Extract the (x, y) coordinate from the center of the cell holding the provided text.  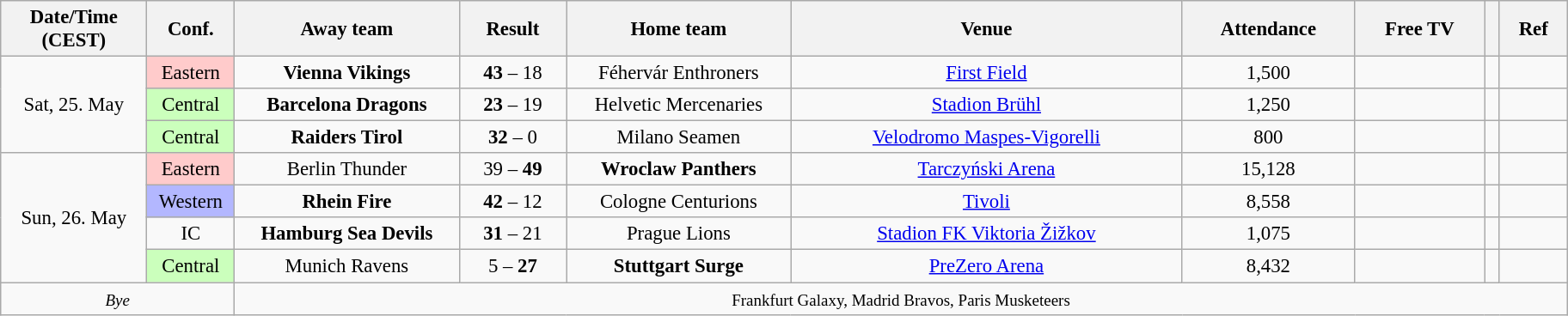
Home team (679, 29)
5 – 27 (512, 266)
43 – 18 (512, 73)
1,075 (1269, 234)
32 – 0 (512, 137)
Hamburg Sea Devils (347, 234)
Rhein Fire (347, 202)
Venue (987, 29)
Velodromo Maspes-Vigorelli (987, 137)
Sun, 26. May (74, 217)
PreZero Arena (987, 266)
Attendance (1269, 29)
Date/Time (CEST) (74, 29)
Ref (1534, 29)
Vienna Vikings (347, 73)
Munich Ravens (347, 266)
Result (512, 29)
Stadion Brühl (987, 105)
Cologne Centurions (679, 202)
Barcelona Dragons (347, 105)
Sat, 25. May (74, 105)
Milano Seamen (679, 137)
First Field (987, 73)
23 – 19 (512, 105)
Conf. (191, 29)
Berlin Thunder (347, 169)
Stadion FK Viktoria Žižkov (987, 234)
1,250 (1269, 105)
Away team (347, 29)
800 (1269, 137)
Frankfurt Galaxy, Madrid Bravos, Paris Musketeers (901, 299)
Raiders Tirol (347, 137)
Western (191, 202)
IC (191, 234)
31 – 21 (512, 234)
8,432 (1269, 266)
42 – 12 (512, 202)
Helvetic Mercenaries (679, 105)
Prague Lions (679, 234)
Stuttgart Surge (679, 266)
Free TV (1420, 29)
Wroclaw Panthers (679, 169)
8,558 (1269, 202)
15,128 (1269, 169)
1,500 (1269, 73)
Tivoli (987, 202)
Féhervár Enthroners (679, 73)
39 – 49 (512, 169)
Tarczyński Arena (987, 169)
Bye (118, 299)
